For the text-containing cell, return its midpoint in (x, y) coordinate format. 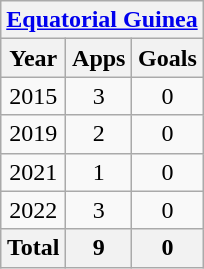
2022 (34, 210)
Equatorial Guinea (102, 20)
Total (34, 248)
Apps (99, 58)
Year (34, 58)
2015 (34, 96)
2021 (34, 172)
9 (99, 248)
2019 (34, 134)
1 (99, 172)
Goals (168, 58)
2 (99, 134)
